Identify which cell holds the provided text, then report its (X, Y) central coordinate. 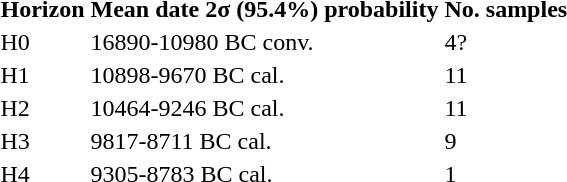
10464-9246 BC cal. (264, 108)
10898-9670 BC cal. (264, 75)
16890-10980 BC conv. (264, 42)
9817-8711 BC cal. (264, 141)
